Return the (x, y) coordinate for the center point of the cell that contains the specified text.  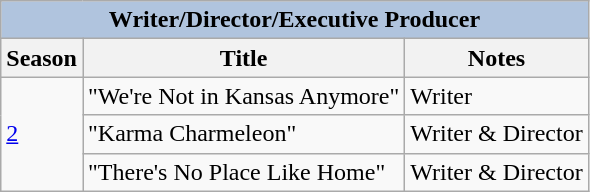
Writer/Director/Executive Producer (294, 20)
"We're Not in Kansas Anymore" (243, 96)
2 (42, 134)
"Karma Charmeleon" (243, 134)
Season (42, 58)
"There's No Place Like Home" (243, 172)
Notes (496, 58)
Writer (496, 96)
Title (243, 58)
